Pinpoint the cell where the given text exists, returning its [X, Y] midpoint coordinate. 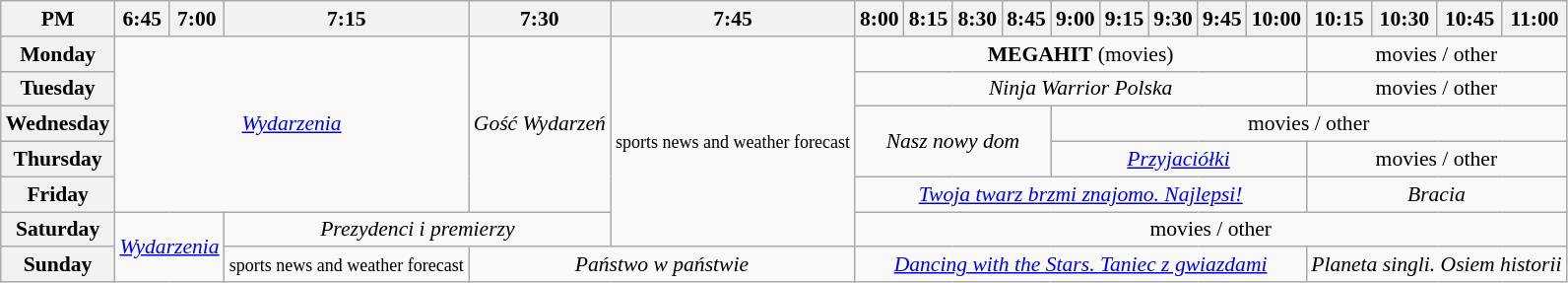
7:00 [197, 19]
7:15 [347, 19]
Saturday [58, 230]
8:00 [880, 19]
10:00 [1276, 19]
8:15 [929, 19]
Nasz nowy dom [953, 142]
MEGAHIT (movies) [1080, 54]
9:45 [1222, 19]
Monday [58, 54]
7:30 [540, 19]
9:15 [1125, 19]
Przyjaciółki [1178, 160]
Dancing with the Stars. Taniec z gwiazdami [1080, 265]
7:45 [733, 19]
Bracia [1436, 194]
Gość Wydarzeń [540, 124]
Ninja Warrior Polska [1080, 89]
9:00 [1076, 19]
Planeta singli. Osiem historii [1436, 265]
Sunday [58, 265]
Friday [58, 194]
9:30 [1173, 19]
PM [58, 19]
Wednesday [58, 124]
Tuesday [58, 89]
10:15 [1339, 19]
8:30 [977, 19]
Thursday [58, 160]
Państwo w państwie [662, 265]
8:45 [1026, 19]
11:00 [1535, 19]
6:45 [142, 19]
10:30 [1405, 19]
Twoja twarz brzmi znajomo. Najlepsi! [1080, 194]
Prezydenci i premierzy [418, 230]
10:45 [1470, 19]
